Capture the cell that displays the provided text and extract its (x, y) central coordinate. 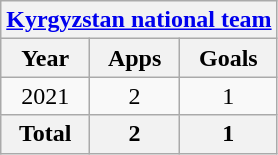
2021 (46, 96)
Kyrgyzstan national team (139, 20)
Year (46, 58)
Goals (229, 58)
Apps (135, 58)
Total (46, 134)
